Output the [X, Y] coordinate of the center of the cell containing the given text.  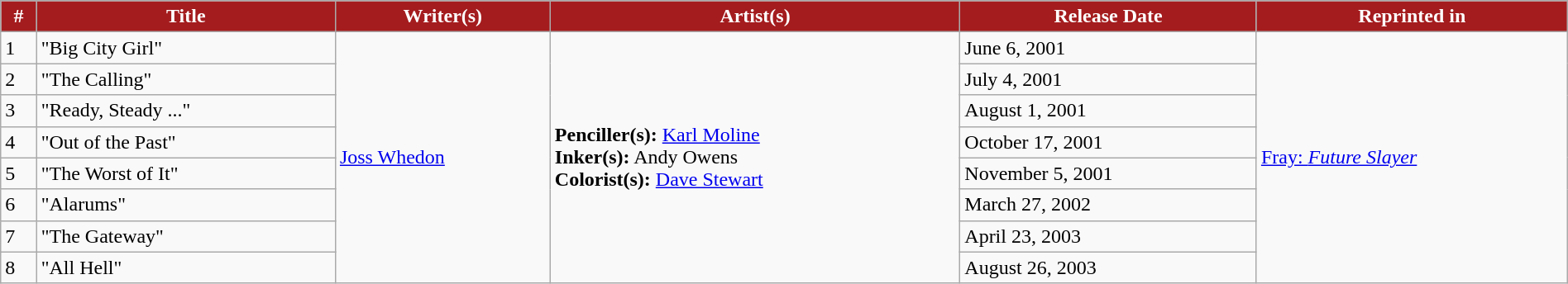
6 [18, 205]
3 [18, 111]
1 [18, 48]
"The Gateway" [185, 236]
November 5, 2001 [1108, 173]
"The Worst of It" [185, 173]
Reprinted in [1412, 17]
August 26, 2003 [1108, 267]
"The Calling" [185, 79]
Writer(s) [442, 17]
"Out of the Past" [185, 142]
"Big City Girl" [185, 48]
Title [185, 17]
March 27, 2002 [1108, 205]
June 6, 2001 [1108, 48]
8 [18, 267]
7 [18, 236]
# [18, 17]
2 [18, 79]
"All Hell" [185, 267]
Joss Whedon [442, 158]
"Alarums" [185, 205]
August 1, 2001 [1108, 111]
Release Date [1108, 17]
Penciller(s): Karl MolineInker(s): Andy OwensColorist(s): Dave Stewart [754, 158]
July 4, 2001 [1108, 79]
4 [18, 142]
5 [18, 173]
October 17, 2001 [1108, 142]
"Ready, Steady ..." [185, 111]
April 23, 2003 [1108, 236]
Fray: Future Slayer [1412, 158]
Artist(s) [754, 17]
